Pinpoint the cell where the given text exists, returning its [X, Y] midpoint coordinate. 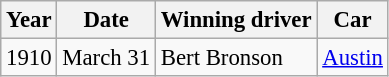
1910 [29, 58]
Year [29, 20]
Winning driver [236, 20]
March 31 [106, 58]
Austin [352, 58]
Car [352, 20]
Bert Bronson [236, 58]
Date [106, 20]
